From the cell containing the given text, extract its center point as (x, y) coordinate. 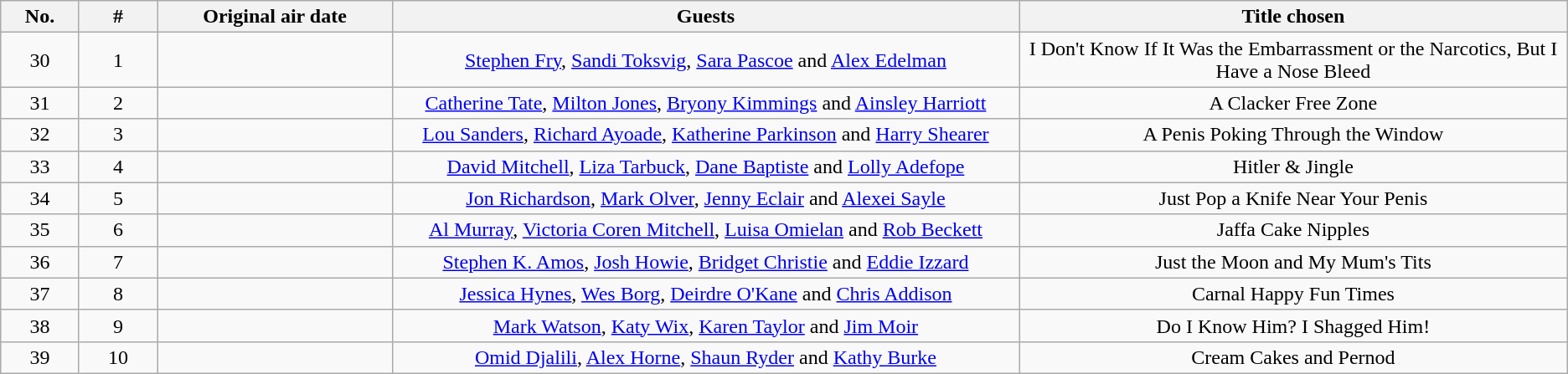
A Penis Poking Through the Window (1293, 135)
32 (40, 135)
Carnal Happy Fun Times (1293, 294)
Title chosen (1293, 17)
30 (40, 60)
1 (118, 60)
David Mitchell, Liza Tarbuck, Dane Baptiste and Lolly Adefope (705, 167)
I Don't Know If It Was the Embarrassment or the Narcotics, But I Have a Nose Bleed (1293, 60)
36 (40, 262)
39 (40, 357)
Just Pop a Knife Near Your Penis (1293, 198)
Hitler & Jingle (1293, 167)
4 (118, 167)
9 (118, 325)
No. (40, 17)
Stephen K. Amos, Josh Howie, Bridget Christie and Eddie Izzard (705, 262)
Jon Richardson, Mark Olver, Jenny Eclair and Alexei Sayle (705, 198)
8 (118, 294)
A Clacker Free Zone (1293, 103)
Just the Moon and My Mum's Tits (1293, 262)
Lou Sanders, Richard Ayoade, Katherine Parkinson and Harry Shearer (705, 135)
5 (118, 198)
3 (118, 135)
2 (118, 103)
Omid Djalili, Alex Horne, Shaun Ryder and Kathy Burke (705, 357)
34 (40, 198)
# (118, 17)
Guests (705, 17)
10 (118, 357)
Al Murray, Victoria Coren Mitchell, Luisa Omielan and Rob Beckett (705, 230)
Jaffa Cake Nipples (1293, 230)
Jessica Hynes, Wes Borg, Deirdre O'Kane and Chris Addison (705, 294)
31 (40, 103)
Cream Cakes and Pernod (1293, 357)
7 (118, 262)
37 (40, 294)
6 (118, 230)
Do I Know Him? I Shagged Him! (1293, 325)
Original air date (275, 17)
Mark Watson, Katy Wix, Karen Taylor and Jim Moir (705, 325)
35 (40, 230)
Stephen Fry, Sandi Toksvig, Sara Pascoe and Alex Edelman (705, 60)
Catherine Tate, Milton Jones, Bryony Kimmings and Ainsley Harriott (705, 103)
33 (40, 167)
38 (40, 325)
